Identify which cell holds the provided text, then report its (x, y) central coordinate. 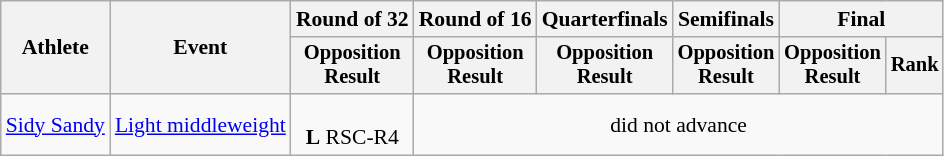
Semifinals (726, 19)
Quarterfinals (605, 19)
Rank (915, 66)
Light middleweight (200, 124)
Athlete (56, 48)
Final (861, 19)
Round of 32 (352, 19)
Sidy Sandy (56, 124)
Event (200, 48)
L RSC-R4 (352, 124)
Round of 16 (476, 19)
did not advance (679, 124)
